Capture the cell that displays the provided text and extract its (x, y) central coordinate. 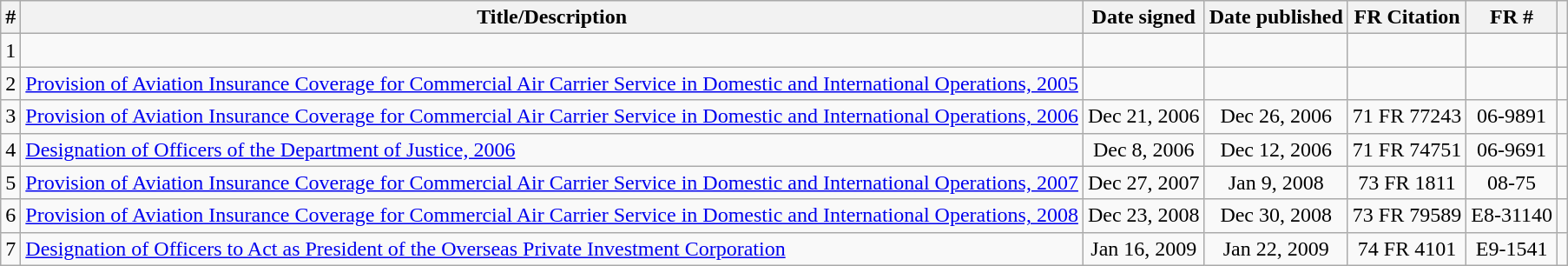
Provision of Aviation Insurance Coverage for Commercial Air Carrier Service in Domestic and International Operations, 2008 (552, 216)
Provision of Aviation Insurance Coverage for Commercial Air Carrier Service in Domestic and International Operations, 2005 (552, 83)
Date signed (1143, 17)
06-9691 (1512, 150)
7 (10, 249)
Designation of Officers of the Department of Justice, 2006 (552, 150)
2 (10, 83)
71 FR 77243 (1407, 116)
Provision of Aviation Insurance Coverage for Commercial Air Carrier Service in Domestic and International Operations, 2006 (552, 116)
08-75 (1512, 183)
Jan 22, 2009 (1276, 249)
Dec 23, 2008 (1143, 216)
Dec 12, 2006 (1276, 150)
FR # (1512, 17)
Dec 30, 2008 (1276, 216)
06-9891 (1512, 116)
Dec 21, 2006 (1143, 116)
71 FR 74751 (1407, 150)
Dec 8, 2006 (1143, 150)
Date published (1276, 17)
73 FR 1811 (1407, 183)
FR Citation (1407, 17)
Title/Description (552, 17)
3 (10, 116)
E8-31140 (1512, 216)
Jan 9, 2008 (1276, 183)
# (10, 17)
Designation of Officers to Act as President of the Overseas Private Investment Corporation (552, 249)
Jan 16, 2009 (1143, 249)
1 (10, 50)
5 (10, 183)
73 FR 79589 (1407, 216)
Dec 26, 2006 (1276, 116)
74 FR 4101 (1407, 249)
Dec 27, 2007 (1143, 183)
E9-1541 (1512, 249)
Provision of Aviation Insurance Coverage for Commercial Air Carrier Service in Domestic and International Operations, 2007 (552, 183)
4 (10, 150)
6 (10, 216)
